Determine the (X, Y) coordinate at the center of the cell enclosing the given text.  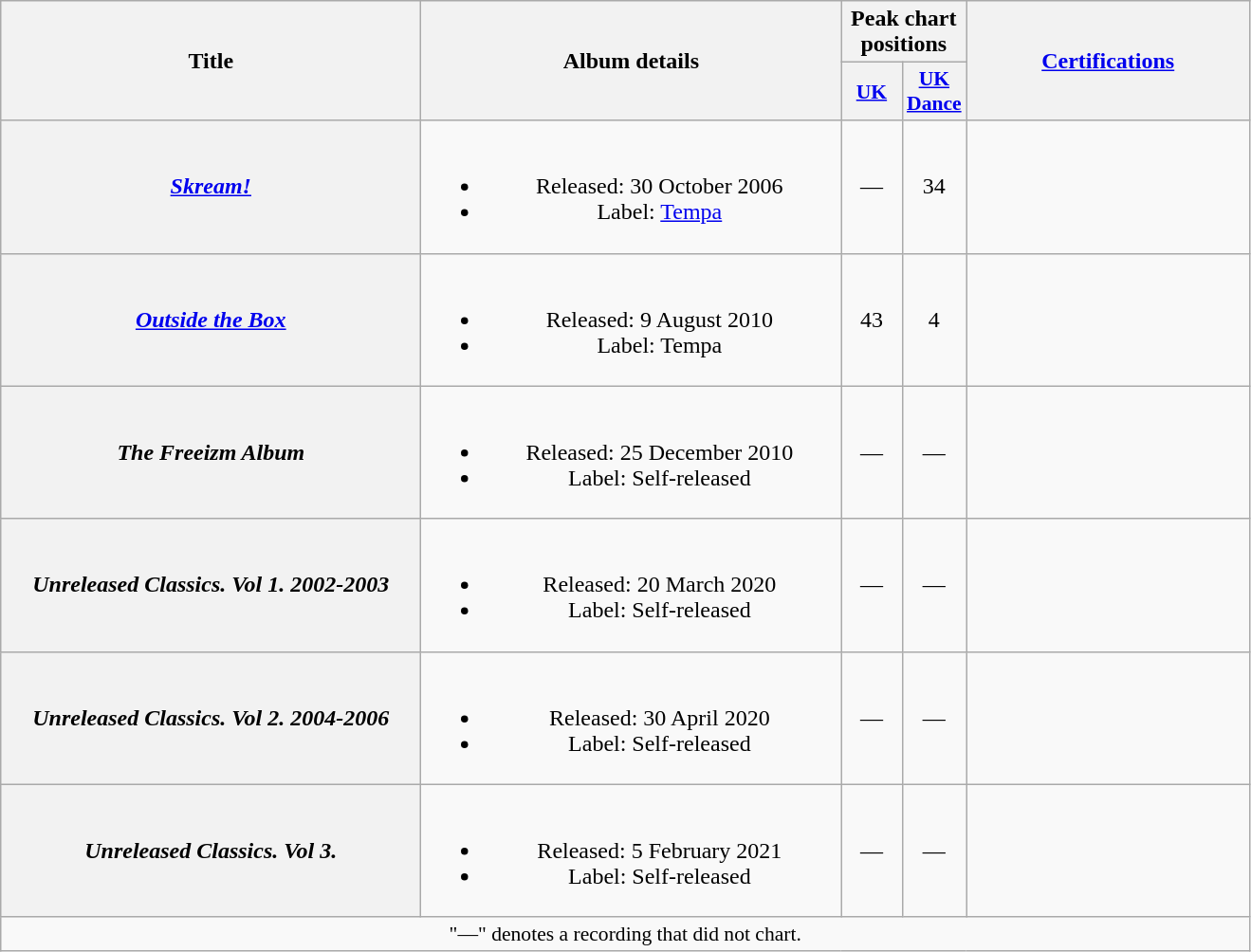
Outside the Box (211, 320)
Unreleased Classics. Vol 3. (211, 851)
Peak chart positions (904, 32)
4 (934, 320)
Title (211, 61)
Unreleased Classics. Vol 1. 2002-2003 (211, 585)
34 (934, 187)
43 (872, 320)
UKDance (934, 91)
Certifications (1108, 61)
Released: 20 March 2020Label: Self-released (632, 585)
The Freeizm Album (211, 452)
Released: 25 December 2010Label: Self-released (632, 452)
Released: 30 October 2006Label: Tempa (632, 187)
Released: 9 August 2010Label: Tempa (632, 320)
Released: 30 April 2020Label: Self-released (632, 718)
Unreleased Classics. Vol 2. 2004-2006 (211, 718)
"—" denotes a recording that did not chart. (626, 934)
UK (872, 91)
Released: 5 February 2021Label: Self-released (632, 851)
Skream! (211, 187)
Album details (632, 61)
